Determine the [x, y] coordinate at the center of the cell enclosing the given text.  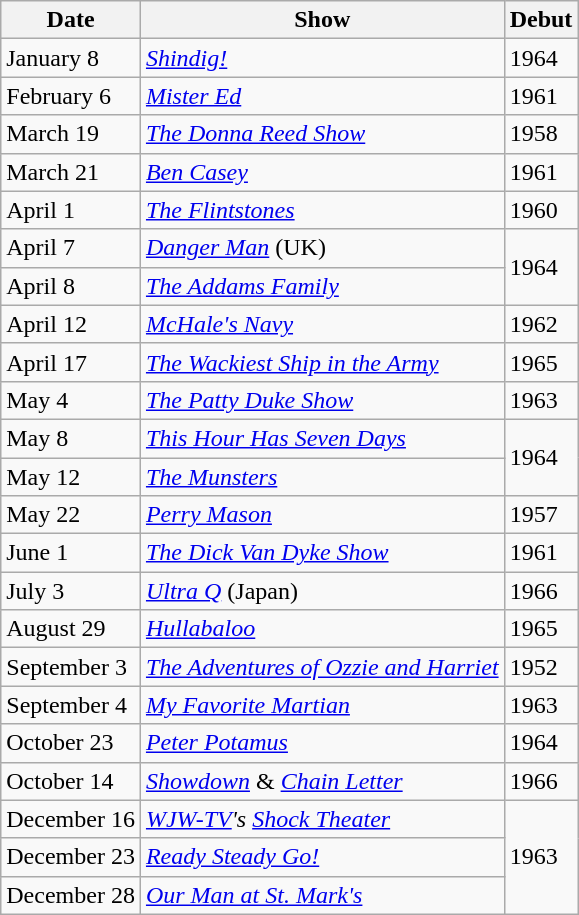
December 16 [71, 819]
April 8 [71, 286]
June 1 [71, 553]
1952 [541, 667]
The Flintstones [322, 210]
May 4 [71, 400]
Shindig! [322, 58]
The Dick Van Dyke Show [322, 553]
WJW-TV's Shock Theater [322, 819]
July 3 [71, 591]
1962 [541, 324]
January 8 [71, 58]
September 3 [71, 667]
April 7 [71, 248]
The Addams Family [322, 286]
The Adventures of Ozzie and Harriet [322, 667]
October 14 [71, 781]
September 4 [71, 705]
My Favorite Martian [322, 705]
Our Man at St. Mark's [322, 895]
1957 [541, 515]
The Wackiest Ship in the Army [322, 362]
May 8 [71, 438]
Ultra Q (Japan) [322, 591]
May 22 [71, 515]
1960 [541, 210]
Ben Casey [322, 172]
April 12 [71, 324]
February 6 [71, 96]
Danger Man (UK) [322, 248]
The Munsters [322, 477]
Mister Ed [322, 96]
Hullabaloo [322, 629]
December 28 [71, 895]
March 21 [71, 172]
McHale's Navy [322, 324]
May 12 [71, 477]
Debut [541, 20]
This Hour Has Seven Days [322, 438]
April 17 [71, 362]
Ready Steady Go! [322, 857]
Date [71, 20]
The Patty Duke Show [322, 400]
Peter Potamus [322, 743]
August 29 [71, 629]
Showdown & Chain Letter [322, 781]
April 1 [71, 210]
Show [322, 20]
March 19 [71, 134]
The Donna Reed Show [322, 134]
1958 [541, 134]
Perry Mason [322, 515]
December 23 [71, 857]
October 23 [71, 743]
